Detect which cell encompasses the target text, then output its (X, Y) center coordinate. 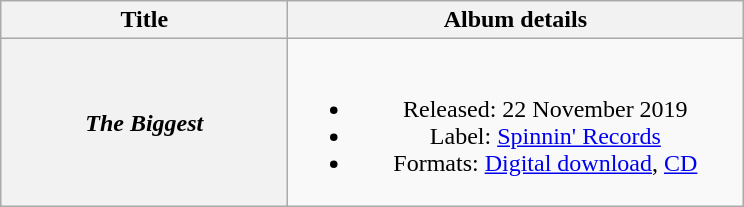
Released: 22 November 2019Label: Spinnin' RecordsFormats: Digital download, CD (516, 122)
Album details (516, 20)
The Biggest (144, 122)
Title (144, 20)
